Search for the cell housing the specified text and yield its (X, Y) center coordinate. 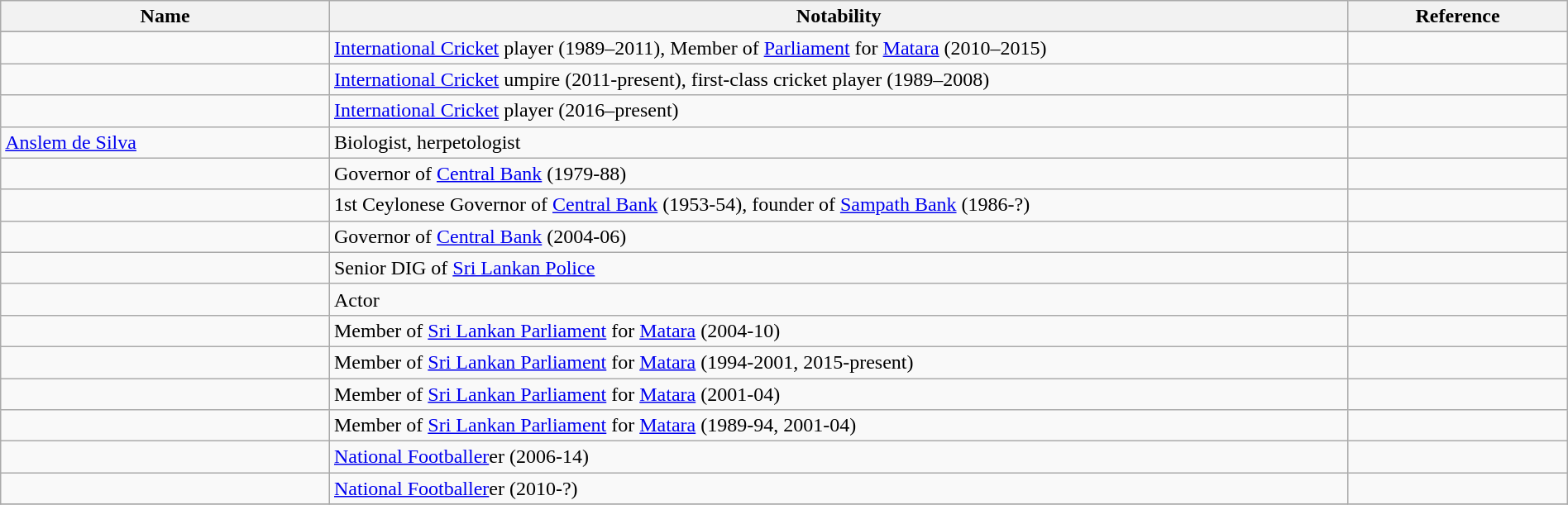
1st Ceylonese Governor of Central Bank (1953-54), founder of Sampath Bank (1986-?) (839, 205)
Notability (839, 17)
Member of Sri Lankan Parliament for Matara (2001-04) (839, 394)
Biologist, herpetologist (839, 142)
International Cricket player (2016–present) (839, 111)
International Cricket umpire (2011-present), first-class cricket player (1989–2008) (839, 79)
National Footballerer (2006-14) (839, 457)
Actor (839, 299)
Member of Sri Lankan Parliament for Matara (2004-10) (839, 331)
Anslem de Silva (165, 142)
Reference (1457, 17)
National Footballerer (2010-?) (839, 488)
Member of Sri Lankan Parliament for Matara (1989-94, 2001-04) (839, 426)
Senior DIG of Sri Lankan Police (839, 268)
Governor of Central Bank (1979-88) (839, 174)
Name (165, 17)
Governor of Central Bank (2004-06) (839, 236)
Member of Sri Lankan Parliament for Matara (1994-2001, 2015-present) (839, 362)
International Cricket player (1989–2011), Member of Parliament for Matara (2010–2015) (839, 48)
